For the text-containing cell, return its midpoint in [X, Y] coordinate format. 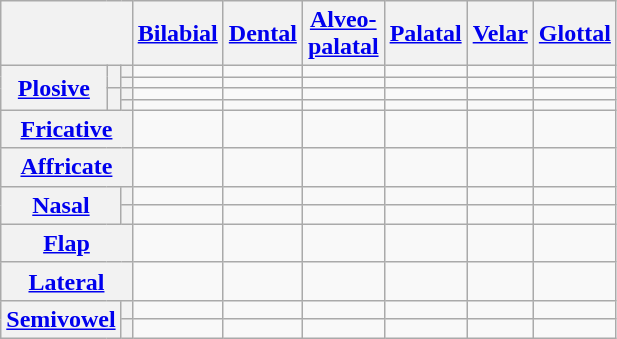
Flap [66, 243]
Semivowel [61, 319]
Plosive [54, 88]
Alveo-palatal [343, 34]
Dental [262, 34]
Affricate [66, 167]
Velar [500, 34]
Bilabial [178, 34]
Nasal [61, 205]
Fricative [66, 129]
Lateral [66, 281]
Glottal [574, 34]
Palatal [426, 34]
